Determine the [X, Y] coordinate at the center of the cell enclosing the given text.  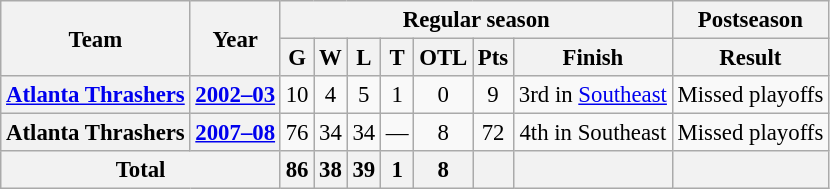
86 [296, 170]
4th in Southeast [594, 133]
Regular season [476, 20]
Postseason [750, 20]
Year [235, 38]
— [396, 133]
3rd in Southeast [594, 95]
Team [96, 38]
72 [494, 133]
G [296, 58]
4 [330, 95]
Finish [594, 58]
L [364, 58]
0 [444, 95]
76 [296, 133]
9 [494, 95]
OTL [444, 58]
Total [141, 170]
5 [364, 95]
Pts [494, 58]
2002–03 [235, 95]
Result [750, 58]
38 [330, 170]
T [396, 58]
2007–08 [235, 133]
W [330, 58]
39 [364, 170]
10 [296, 95]
